Return [X, Y] of the center of cell containing provided text 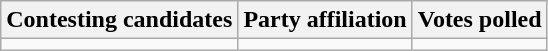
Party affiliation [325, 20]
Contesting candidates [120, 20]
Votes polled [480, 20]
